Locate the cell with the specified text and output its [x, y] center coordinate. 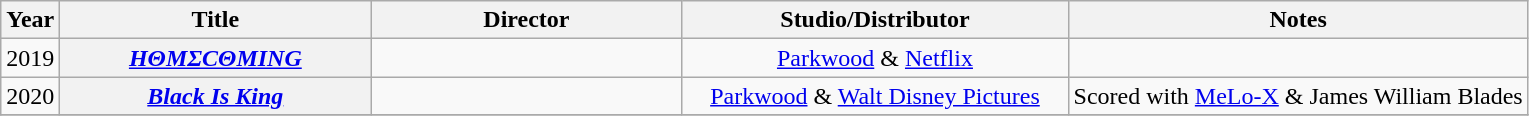
2019 [30, 58]
2020 [30, 96]
Year [30, 20]
Black Is King [216, 96]
HΘMΣCΘMING [216, 58]
Director [526, 20]
Parkwood & Netflix [875, 58]
Title [216, 20]
Scored with MeLo-X & James William Blades [1298, 96]
Parkwood & Walt Disney Pictures [875, 96]
Studio/Distributor [875, 20]
Notes [1298, 20]
